Capture the cell that displays the provided text and extract its (x, y) central coordinate. 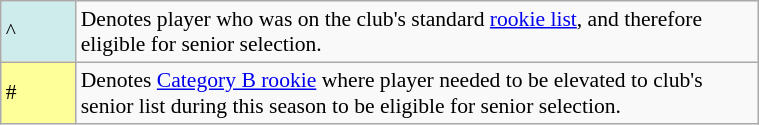
^ (38, 32)
# (38, 92)
Denotes Category B rookie where player needed to be elevated to club's senior list during this season to be eligible for senior selection. (417, 92)
Denotes player who was on the club's standard rookie list, and therefore eligible for senior selection. (417, 32)
